Output the [X, Y] coordinate of the center of the cell containing the given text.  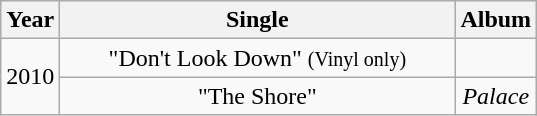
Album [496, 20]
Single [258, 20]
Palace [496, 96]
Year [30, 20]
"The Shore" [258, 96]
"Don't Look Down" (Vinyl only) [258, 58]
2010 [30, 77]
